Output the (X, Y) coordinate of the center of the cell containing the given text.  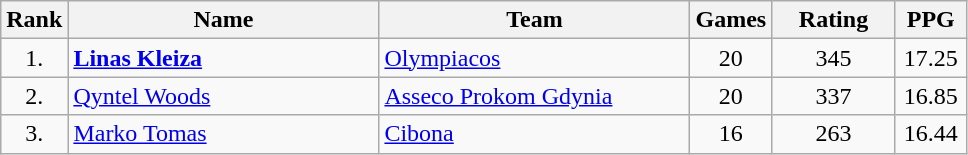
Rank (34, 20)
Team (534, 20)
PPG (930, 20)
Rating (834, 20)
Cibona (534, 134)
Games (731, 20)
Olympiacos (534, 58)
Asseco Prokom Gdynia (534, 96)
2. (34, 96)
Name (224, 20)
16.44 (930, 134)
337 (834, 96)
Marko Tomas (224, 134)
345 (834, 58)
16 (731, 134)
Linas Kleiza (224, 58)
263 (834, 134)
Qyntel Woods (224, 96)
3. (34, 134)
1. (34, 58)
16.85 (930, 96)
17.25 (930, 58)
